Output the (X, Y) coordinate of the center of the cell containing the given text.  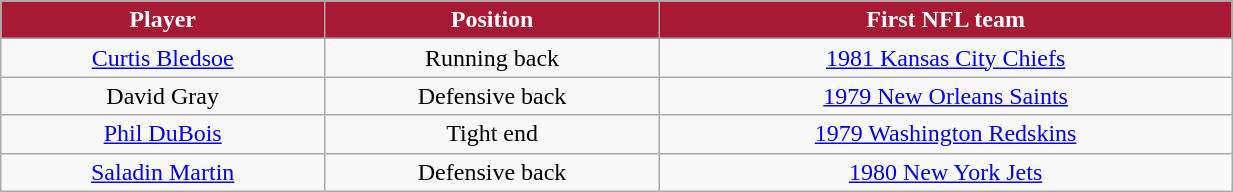
Player (163, 20)
Curtis Bledsoe (163, 58)
Position (492, 20)
1980 New York Jets (946, 172)
Running back (492, 58)
Saladin Martin (163, 172)
Tight end (492, 134)
1979 Washington Redskins (946, 134)
David Gray (163, 96)
First NFL team (946, 20)
1979 New Orleans Saints (946, 96)
1981 Kansas City Chiefs (946, 58)
Phil DuBois (163, 134)
